From the cell containing the given text, extract its center point as (x, y) coordinate. 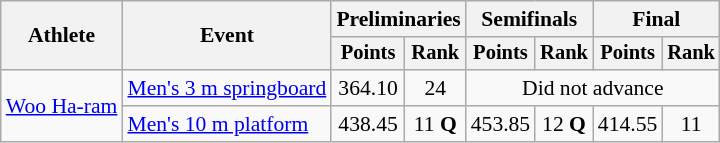
Preliminaries (398, 19)
Event (226, 36)
Woo Ha-ram (62, 106)
24 (436, 88)
Men's 10 m platform (226, 124)
438.45 (368, 124)
11 Q (436, 124)
414.55 (628, 124)
11 (691, 124)
Did not advance (593, 88)
Men's 3 m springboard (226, 88)
Semifinals (530, 19)
12 Q (564, 124)
Athlete (62, 36)
453.85 (500, 124)
364.10 (368, 88)
Final (656, 19)
